Identify which cell holds the provided text, then report its [x, y] central coordinate. 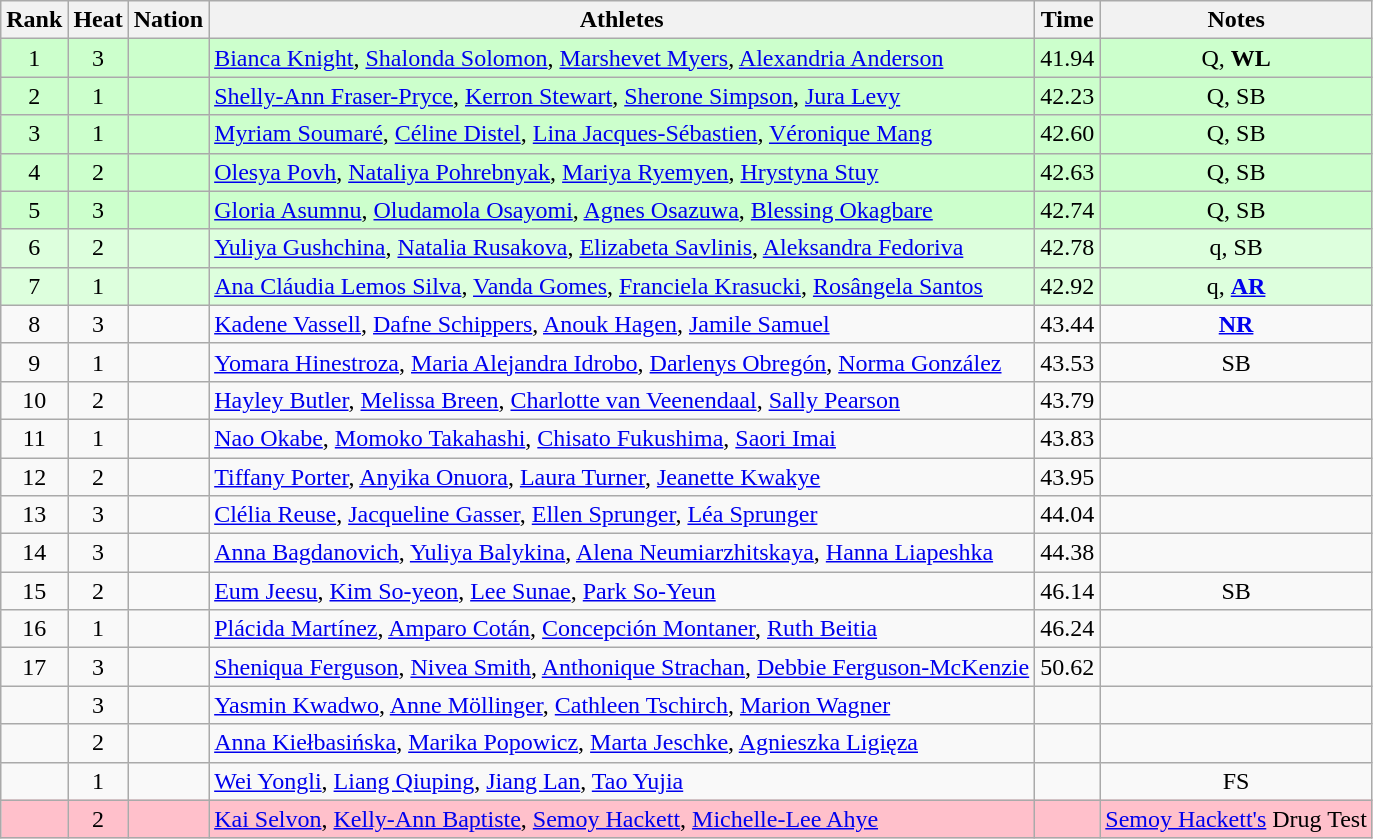
42.63 [1068, 172]
9 [34, 362]
Yasmin Kwadwo, Anne Möllinger, Cathleen Tschirch, Marion Wagner [622, 705]
43.53 [1068, 362]
11 [34, 438]
Bianca Knight, Shalonda Solomon, Marshevet Myers, Alexandria Anderson [622, 58]
Nao Okabe, Momoko Takahashi, Chisato Fukushima, Saori Imai [622, 438]
17 [34, 667]
Q, WL [1236, 58]
12 [34, 477]
Eum Jeesu, Kim So-yeon, Lee Sunae, Park So-Yeun [622, 591]
50.62 [1068, 667]
44.38 [1068, 553]
Plácida Martínez, Amparo Cotán, Concepción Montaner, Ruth Beitia [622, 629]
Tiffany Porter, Anyika Onuora, Laura Turner, Jeanette Kwakye [622, 477]
Kai Selvon, Kelly-Ann Baptiste, Semoy Hackett, Michelle-Lee Ahye [622, 819]
16 [34, 629]
FS [1236, 781]
41.94 [1068, 58]
46.14 [1068, 591]
NR [1236, 324]
Shelly-Ann Fraser-Pryce, Kerron Stewart, Sherone Simpson, Jura Levy [622, 96]
42.92 [1068, 286]
Time [1068, 20]
Hayley Butler, Melissa Breen, Charlotte van Veenendaal, Sally Pearson [622, 400]
14 [34, 553]
q, AR [1236, 286]
6 [34, 248]
42.60 [1068, 134]
Wei Yongli, Liang Qiuping, Jiang Lan, Tao Yujia [622, 781]
43.44 [1068, 324]
42.23 [1068, 96]
43.95 [1068, 477]
46.24 [1068, 629]
Gloria Asumnu, Oludamola Osayomi, Agnes Osazuwa, Blessing Okagbare [622, 210]
Yomara Hinestroza, Maria Alejandra Idrobo, Darlenys Obregón, Norma González [622, 362]
Anna Bagdanovich, Yuliya Balykina, Alena Neumiarzhitskaya, Hanna Liapeshka [622, 553]
15 [34, 591]
43.83 [1068, 438]
4 [34, 172]
Yuliya Gushchina, Natalia Rusakova, Elizabeta Savlinis, Aleksandra Fedoriva [622, 248]
5 [34, 210]
13 [34, 515]
Olesya Povh, Nataliya Pohrebnyak, Mariya Ryemyen, Hrystyna Stuy [622, 172]
7 [34, 286]
Sheniqua Ferguson, Nivea Smith, Anthonique Strachan, Debbie Ferguson-McKenzie [622, 667]
Semoy Hackett's Drug Test [1236, 819]
42.78 [1068, 248]
Ana Cláudia Lemos Silva, Vanda Gomes, Franciela Krasucki, Rosângela Santos [622, 286]
Heat [98, 20]
Athletes [622, 20]
Myriam Soumaré, Céline Distel, Lina Jacques-Sébastien, Véronique Mang [622, 134]
Notes [1236, 20]
Nation [168, 20]
Rank [34, 20]
43.79 [1068, 400]
Clélia Reuse, Jacqueline Gasser, Ellen Sprunger, Léa Sprunger [622, 515]
Kadene Vassell, Dafne Schippers, Anouk Hagen, Jamile Samuel [622, 324]
q, SB [1236, 248]
42.74 [1068, 210]
10 [34, 400]
8 [34, 324]
Anna Kiełbasińska, Marika Popowicz, Marta Jeschke, Agnieszka Ligięza [622, 743]
44.04 [1068, 515]
